Detect which cell encompasses the target text, then output its (x, y) center coordinate. 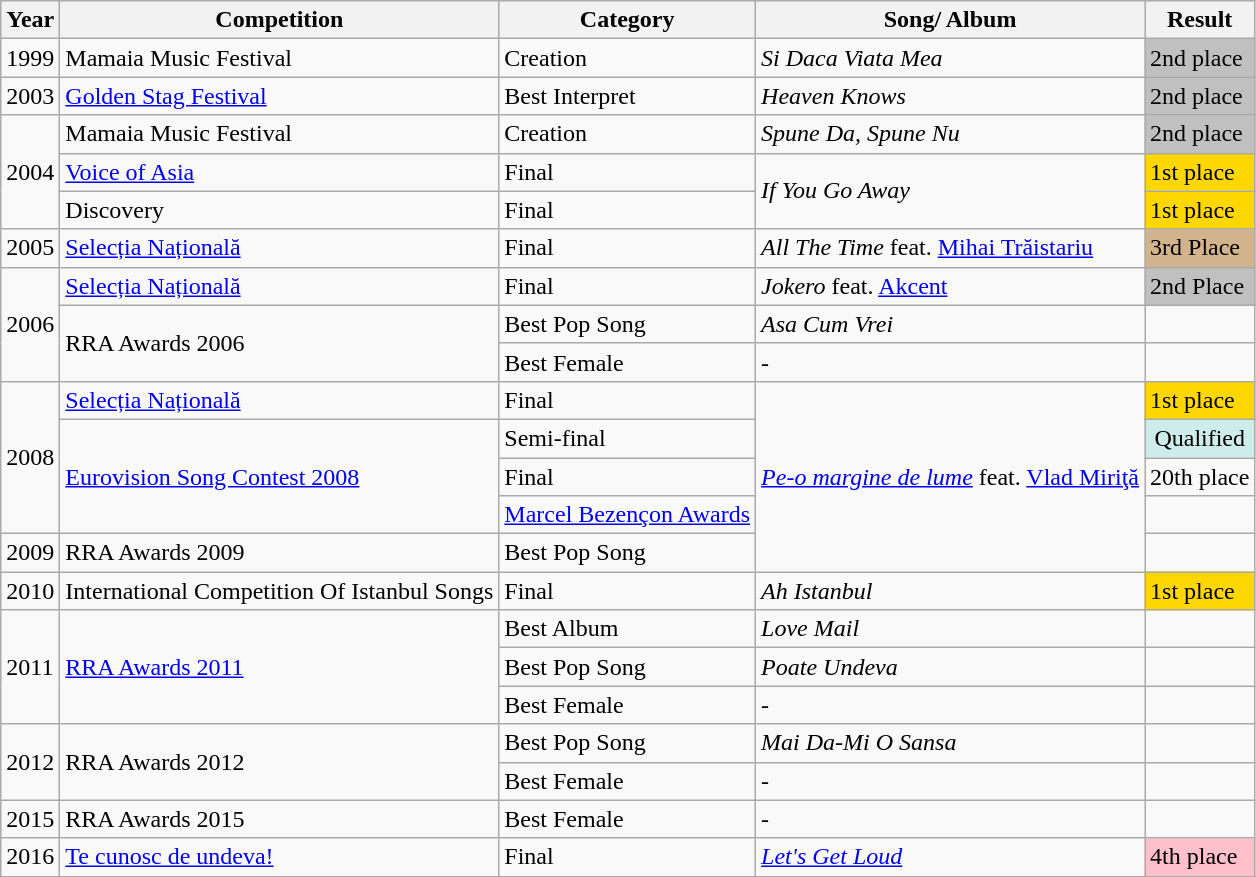
Heaven Knows (950, 96)
Discovery (280, 210)
Ah Istanbul (950, 591)
2011 (30, 667)
RRA Awards 2009 (280, 553)
International Competition Of Istanbul Songs (280, 591)
Result (1200, 20)
3rd Place (1200, 248)
2004 (30, 172)
Mai Da-Mi O Sansa (950, 743)
Eurovision Song Contest 2008 (280, 476)
2012 (30, 762)
RRA Awards 2012 (280, 762)
Year (30, 20)
Qualified (1200, 438)
2006 (30, 324)
2010 (30, 591)
1999 (30, 58)
Asa Cum Vrei (950, 324)
Category (628, 20)
RRA Awards 2011 (280, 667)
Let's Get Loud (950, 857)
Jokero feat. Akcent (950, 286)
Marcel Bezençon Awards (628, 515)
Te cunosc de undeva! (280, 857)
2nd Place (1200, 286)
2008 (30, 457)
Love Mail (950, 629)
20th place (1200, 477)
2015 (30, 819)
2009 (30, 553)
Pe-o margine de lume feat. Vlad Miriţă (950, 476)
2005 (30, 248)
Song/ Album (950, 20)
Competition (280, 20)
Si Daca Viata Mea (950, 58)
Golden Stag Festival (280, 96)
Semi-final (628, 438)
2016 (30, 857)
2003 (30, 96)
All The Time feat. Mihai Trăistariu (950, 248)
Poate Undeva (950, 667)
Spune Da, Spune Nu (950, 134)
Voice of Asia (280, 172)
Best Interpret (628, 96)
4th place (1200, 857)
RRA Awards 2015 (280, 819)
RRA Awards 2006 (280, 343)
Best Album (628, 629)
If You Go Away (950, 191)
